Locate the cell with the specified text and output its [X, Y] center coordinate. 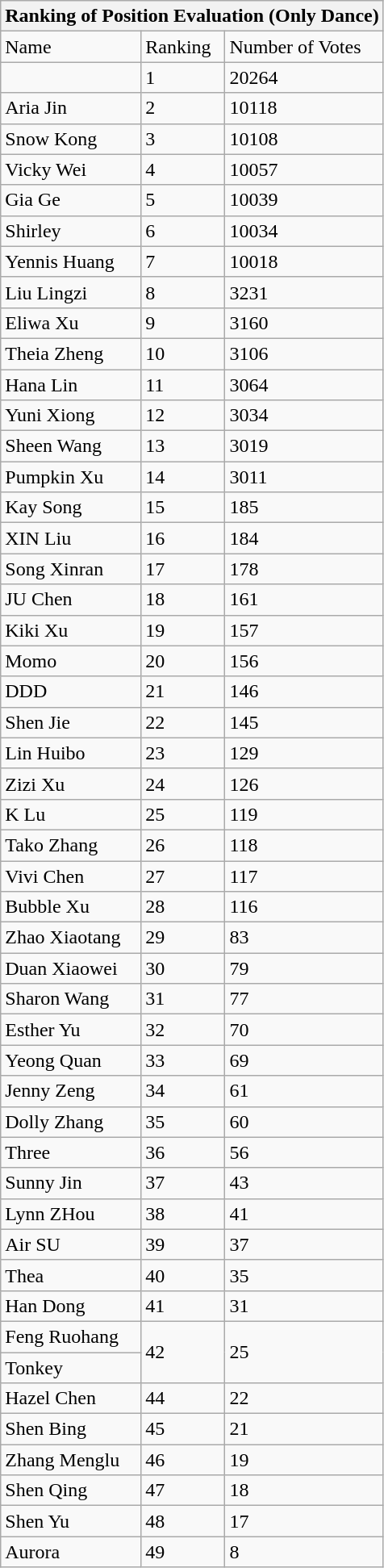
Zhang Menglu [71, 1460]
Shen Bing [71, 1429]
Yuni Xiong [71, 416]
119 [304, 814]
77 [304, 999]
Kiki Xu [71, 630]
Pumpkin Xu [71, 477]
48 [183, 1521]
Theia Zheng [71, 353]
Momo [71, 661]
46 [183, 1460]
13 [183, 446]
178 [304, 569]
Sheen Wang [71, 446]
Shen Qing [71, 1491]
Zhao Xiaotang [71, 938]
61 [304, 1091]
156 [304, 661]
47 [183, 1491]
49 [183, 1552]
Tonkey [71, 1368]
Eliwa Xu [71, 323]
Thea [71, 1275]
Feng Ruohang [71, 1336]
34 [183, 1091]
Sharon Wang [71, 999]
11 [183, 385]
Ranking [183, 47]
3160 [304, 323]
Snow Kong [71, 139]
145 [304, 722]
1 [183, 77]
Lin Huibo [71, 753]
4 [183, 169]
Shirley [71, 231]
32 [183, 1030]
185 [304, 508]
Yennis Huang [71, 261]
Song Xinran [71, 569]
Gia Ge [71, 200]
3019 [304, 446]
184 [304, 538]
69 [304, 1060]
10018 [304, 261]
20264 [304, 77]
3034 [304, 416]
10057 [304, 169]
20 [183, 661]
30 [183, 968]
Yeong Quan [71, 1060]
6 [183, 231]
14 [183, 477]
116 [304, 907]
Three [71, 1152]
Vivi Chen [71, 876]
40 [183, 1275]
Dolly Zhang [71, 1122]
JU Chen [71, 600]
Kay Song [71, 508]
157 [304, 630]
Ranking of Position Evaluation (Only Dance) [192, 16]
Lynn ZHou [71, 1214]
Number of Votes [304, 47]
9 [183, 323]
Jenny Zeng [71, 1091]
3106 [304, 353]
70 [304, 1030]
10 [183, 353]
Duan Xiaowei [71, 968]
44 [183, 1399]
24 [183, 784]
DDD [71, 692]
Bubble Xu [71, 907]
3011 [304, 477]
16 [183, 538]
3231 [304, 292]
161 [304, 600]
36 [183, 1152]
146 [304, 692]
2 [183, 108]
117 [304, 876]
Han Dong [71, 1306]
43 [304, 1183]
Hana Lin [71, 385]
Tako Zhang [71, 845]
33 [183, 1060]
10108 [304, 139]
XIN Liu [71, 538]
45 [183, 1429]
79 [304, 968]
Shen Jie [71, 722]
27 [183, 876]
Aria Jin [71, 108]
Sunny Jin [71, 1183]
28 [183, 907]
29 [183, 938]
42 [183, 1352]
118 [304, 845]
Esther Yu [71, 1030]
Name [71, 47]
23 [183, 753]
12 [183, 416]
60 [304, 1122]
Air SU [71, 1244]
26 [183, 845]
15 [183, 508]
Liu Lingzi [71, 292]
K Lu [71, 814]
38 [183, 1214]
Zizi Xu [71, 784]
7 [183, 261]
10118 [304, 108]
Aurora [71, 1552]
129 [304, 753]
126 [304, 784]
3 [183, 139]
10034 [304, 231]
10039 [304, 200]
Shen Yu [71, 1521]
Hazel Chen [71, 1399]
5 [183, 200]
3064 [304, 385]
39 [183, 1244]
Vicky Wei [71, 169]
56 [304, 1152]
83 [304, 938]
